Determine the (x, y) coordinate at the center of the cell enclosing the given text.  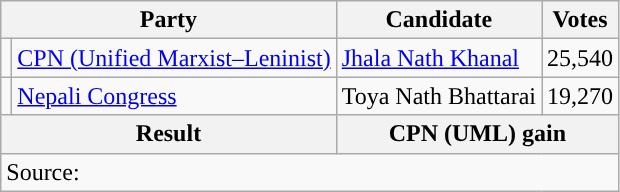
CPN (Unified Marxist–Leninist) (174, 58)
Jhala Nath Khanal (438, 58)
Source: (310, 172)
Candidate (438, 20)
19,270 (580, 96)
Nepali Congress (174, 96)
Party (168, 20)
Result (168, 134)
25,540 (580, 58)
Toya Nath Bhattarai (438, 96)
CPN (UML) gain (477, 134)
Votes (580, 20)
